Provide the [X, Y] coordinate of the cell's center where the given text is located.  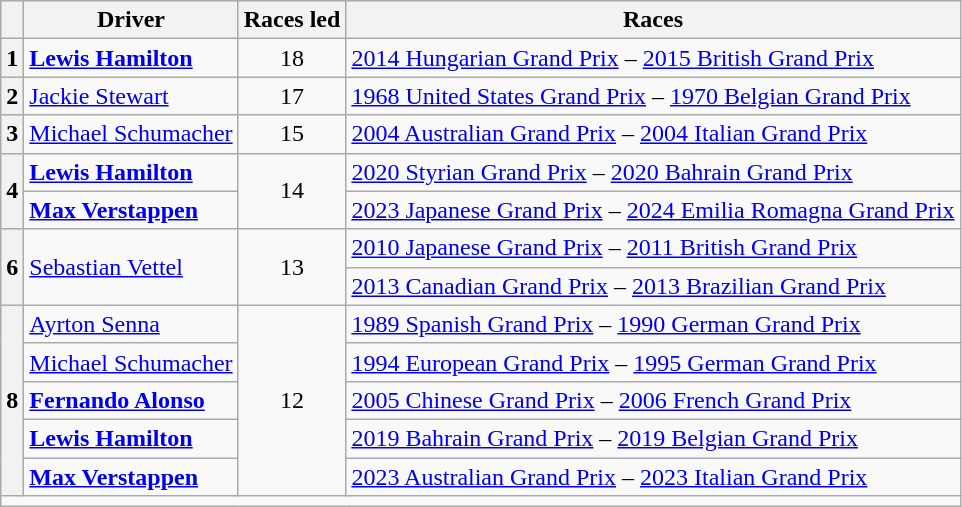
2 [12, 96]
Races led [292, 20]
14 [292, 191]
15 [292, 134]
Sebastian Vettel [131, 267]
4 [12, 191]
2014 Hungarian Grand Prix – 2015 British Grand Prix [653, 58]
1968 United States Grand Prix – 1970 Belgian Grand Prix [653, 96]
1994 European Grand Prix – 1995 German Grand Prix [653, 362]
2023 Australian Grand Prix – 2023 Italian Grand Prix [653, 477]
2010 Japanese Grand Prix – 2011 British Grand Prix [653, 248]
1989 Spanish Grand Prix – 1990 German Grand Prix [653, 324]
2013 Canadian Grand Prix – 2013 Brazilian Grand Prix [653, 286]
12 [292, 400]
2004 Australian Grand Prix – 2004 Italian Grand Prix [653, 134]
13 [292, 267]
Fernando Alonso [131, 400]
2019 Bahrain Grand Prix – 2019 Belgian Grand Prix [653, 438]
18 [292, 58]
6 [12, 267]
Jackie Stewart [131, 96]
2023 Japanese Grand Prix – 2024 Emilia Romagna Grand Prix [653, 210]
8 [12, 400]
3 [12, 134]
17 [292, 96]
Driver [131, 20]
Races [653, 20]
Ayrton Senna [131, 324]
1 [12, 58]
2005 Chinese Grand Prix – 2006 French Grand Prix [653, 400]
2020 Styrian Grand Prix – 2020 Bahrain Grand Prix [653, 172]
